Output the (x, y) coordinate of the center of the cell containing the given text.  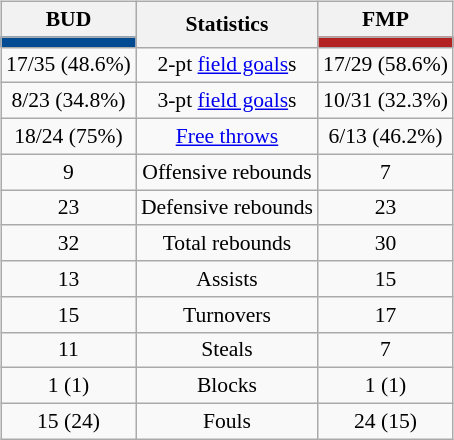
Blocks (227, 386)
3-pt field goalss (227, 101)
Steals (227, 350)
Fouls (227, 421)
17/29 (58.6%) (386, 65)
Defensive rebounds (227, 208)
Assists (227, 279)
Turnovers (227, 314)
9 (68, 172)
Offensive rebounds (227, 172)
11 (68, 350)
18/24 (75%) (68, 136)
6/13 (46.2%) (386, 136)
Free throws (227, 136)
13 (68, 279)
Total rebounds (227, 243)
17/35 (48.6%) (68, 65)
Statistics (227, 24)
2-pt field goalss (227, 65)
30 (386, 243)
FMP (386, 19)
10/31 (32.3%) (386, 101)
24 (15) (386, 421)
8/23 (34.8%) (68, 101)
32 (68, 243)
15 (24) (68, 421)
BUD (68, 19)
17 (386, 314)
